Capture the cell that displays the provided text and extract its (X, Y) central coordinate. 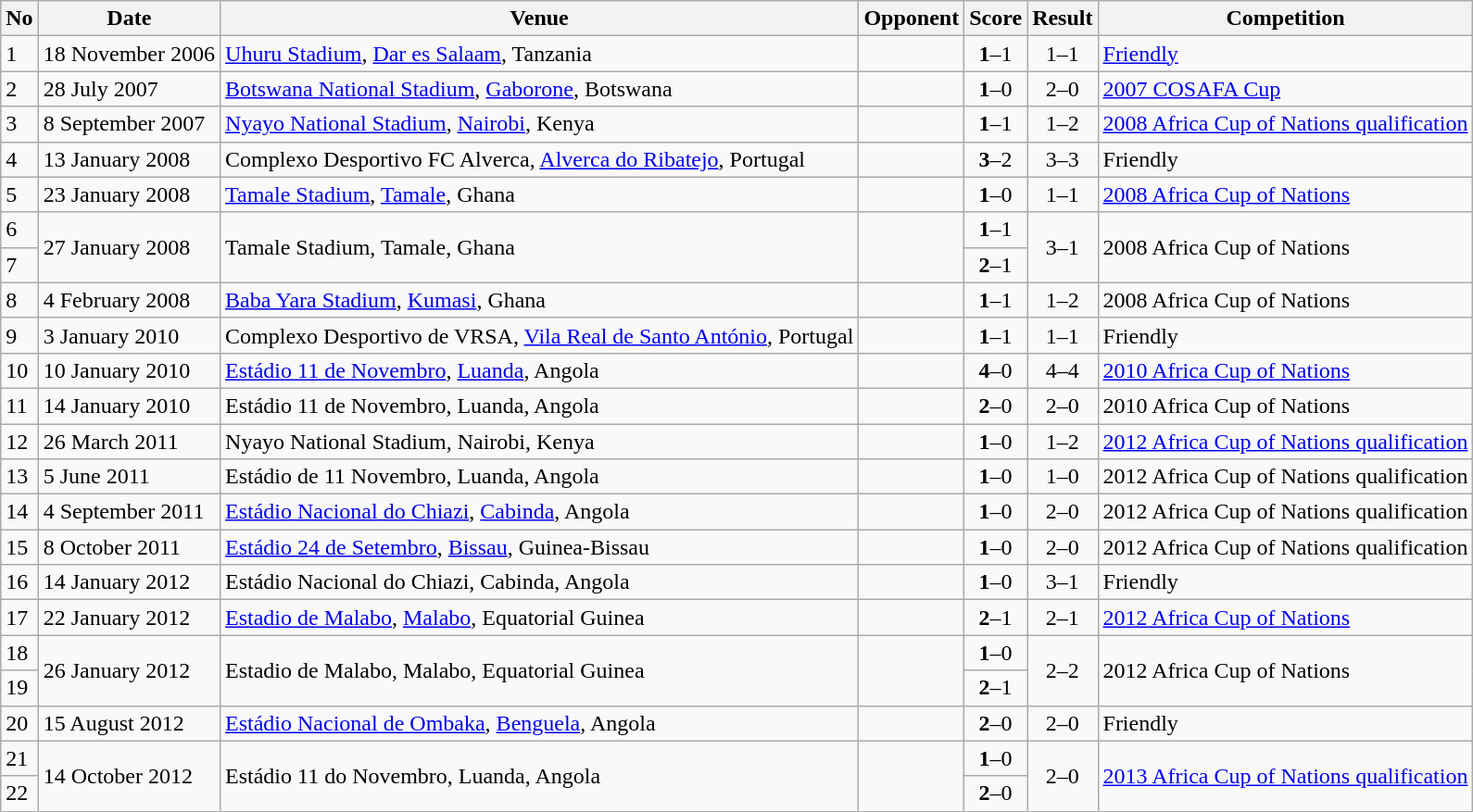
15 (19, 547)
Complexo Desportivo FC Alverca, Alverca do Ribatejo, Portugal (539, 159)
4–0 (996, 370)
12 (19, 442)
14 January 2012 (129, 582)
Competition (1286, 19)
8 (19, 300)
27 January 2008 (129, 247)
Estádio de 11 Novembro, Luanda, Angola (539, 477)
20 (19, 723)
13 (19, 477)
3 January 2010 (129, 335)
3–2 (996, 159)
2007 COSAFA Cup (1286, 89)
14 (19, 512)
18 November 2006 (129, 54)
6 (19, 230)
14 October 2012 (129, 776)
4–4 (1063, 370)
8 September 2007 (129, 124)
26 March 2011 (129, 442)
22 (19, 793)
17 (19, 618)
Date (129, 19)
16 (19, 582)
10 (19, 370)
4 September 2011 (129, 512)
Estádio 24 de Setembro, Bissau, Guinea-Bissau (539, 547)
Opponent (912, 19)
Botswana National Stadium, Gaborone, Botswana (539, 89)
21 (19, 758)
4 February 2008 (129, 300)
19 (19, 688)
Uhuru Stadium, Dar es Salaam, Tanzania (539, 54)
11 (19, 406)
18 (19, 653)
Result (1063, 19)
15 August 2012 (129, 723)
2–2 (1063, 670)
4 (19, 159)
5 June 2011 (129, 477)
3 (19, 124)
2 (19, 89)
10 January 2010 (129, 370)
Venue (539, 19)
28 July 2007 (129, 89)
2013 Africa Cup of Nations qualification (1286, 776)
3–3 (1063, 159)
Baba Yara Stadium, Kumasi, Ghana (539, 300)
23 January 2008 (129, 194)
22 January 2012 (129, 618)
2008 Africa Cup of Nations qualification (1286, 124)
Score (996, 19)
14 January 2010 (129, 406)
Complexo Desportivo de VRSA, Vila Real de Santo António, Portugal (539, 335)
8 October 2011 (129, 547)
1 (19, 54)
Estádio Nacional de Ombaka, Benguela, Angola (539, 723)
9 (19, 335)
26 January 2012 (129, 670)
No (19, 19)
5 (19, 194)
7 (19, 265)
13 January 2008 (129, 159)
Estádio 11 do Novembro, Luanda, Angola (539, 776)
